Locate the cell with the specified text and output its [X, Y] center coordinate. 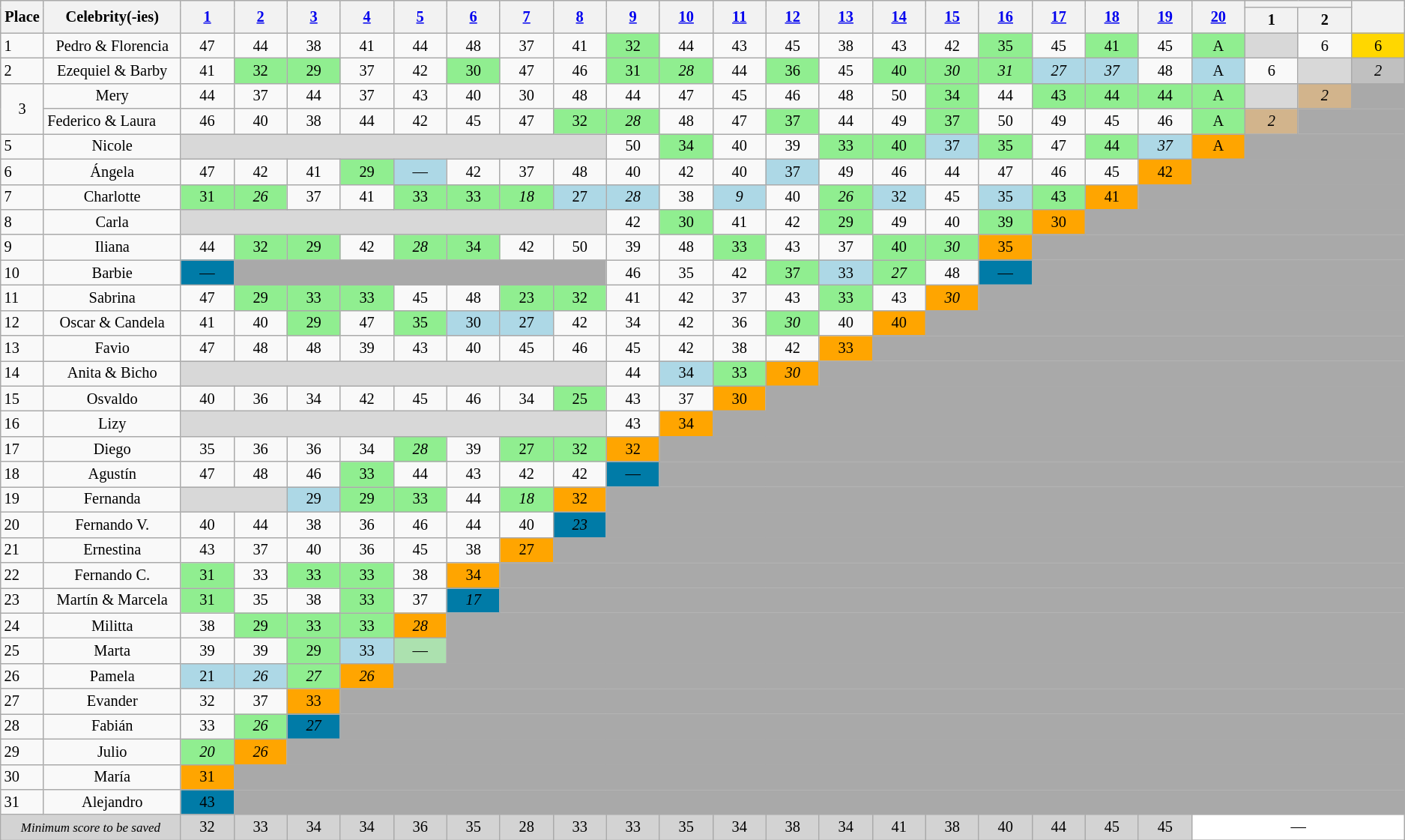
María [112, 777]
Charlotte [112, 197]
22 [22, 575]
Sabrina [112, 297]
Favio [112, 348]
Militta [112, 626]
Fernando V. [112, 525]
Minimum score to be saved [91, 827]
Diego [112, 449]
Mery [112, 96]
Osvaldo [112, 399]
Place [22, 16]
Lizy [112, 423]
Julio [112, 752]
Ángela [112, 172]
Ezequiel & Barby [112, 70]
Iliana [112, 247]
24 [22, 626]
Alejandro [112, 802]
Pamela [112, 676]
4 [367, 16]
Pedro & Florencia [112, 46]
Ernestina [112, 550]
Federico & Laura [112, 121]
Fernando C. [112, 575]
Fabián [112, 726]
Fernanda [112, 499]
Anita & Bicho [112, 373]
Martín & Marcela [112, 600]
Marta [112, 650]
Nicole [112, 146]
Celebrity(-ies) [112, 16]
Evander [112, 701]
Oscar & Candela [112, 323]
Barbie [112, 273]
Carla [112, 222]
Agustín [112, 474]
